Detect which cell encompasses the target text, then output its [x, y] center coordinate. 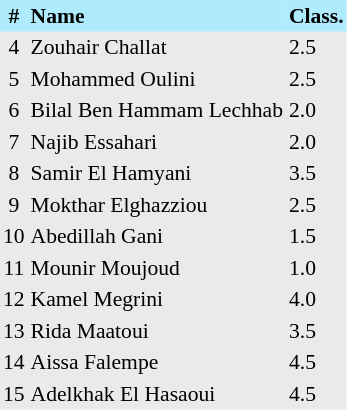
14 [14, 362]
Name [157, 16]
11 [14, 268]
Zouhair Challat [157, 48]
Bilal Ben Hammam Lechhab [157, 110]
12 [14, 300]
15 [14, 394]
6 [14, 110]
Mokthar Elghazziou [157, 205]
Mounir Moujoud [157, 268]
Mohammed Oulini [157, 79]
4 [14, 48]
# [14, 16]
Najib Essahari [157, 142]
1.0 [316, 268]
10 [14, 236]
8 [14, 174]
Adelkhak El Hasaoui [157, 394]
Class. [316, 16]
Kamel Megrini [157, 300]
Abedillah Gani [157, 236]
4.0 [316, 300]
9 [14, 205]
1.5 [316, 236]
5 [14, 79]
7 [14, 142]
Aissa Falempe [157, 362]
13 [14, 331]
Samir El Hamyani [157, 174]
Rida Maatoui [157, 331]
